Output the (X, Y) coordinate of the center of the cell containing the given text.  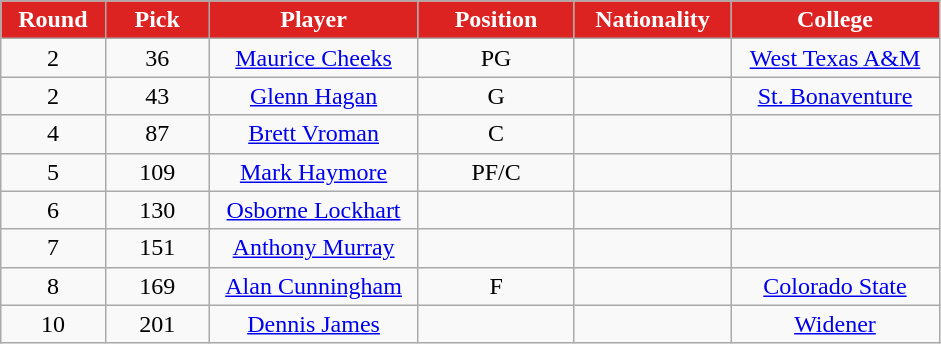
7 (53, 248)
4 (53, 134)
Anthony Murray (314, 248)
PG (496, 58)
109 (157, 172)
Osborne Lockhart (314, 210)
Maurice Cheeks (314, 58)
F (496, 286)
Widener (836, 324)
Alan Cunningham (314, 286)
6 (53, 210)
Glenn Hagan (314, 96)
43 (157, 96)
Nationality (652, 20)
Round (53, 20)
8 (53, 286)
C (496, 134)
Brett Vroman (314, 134)
36 (157, 58)
West Texas A&M (836, 58)
87 (157, 134)
PF/C (496, 172)
5 (53, 172)
Player (314, 20)
Mark Haymore (314, 172)
Pick (157, 20)
St. Bonaventure (836, 96)
201 (157, 324)
Dennis James (314, 324)
College (836, 20)
Position (496, 20)
G (496, 96)
Colorado State (836, 286)
169 (157, 286)
10 (53, 324)
151 (157, 248)
130 (157, 210)
